Provide the (X, Y) coordinate of the cell's center where the given text is located.  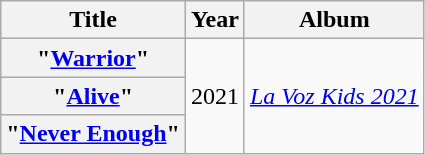
"Warrior" (94, 58)
Album (334, 20)
La Voz Kids 2021 (334, 96)
Year (214, 20)
2021 (214, 96)
"Never Enough" (94, 134)
"Alive" (94, 96)
Title (94, 20)
